Find where the given text appears and provide that cell's center as (x, y) coordinate. 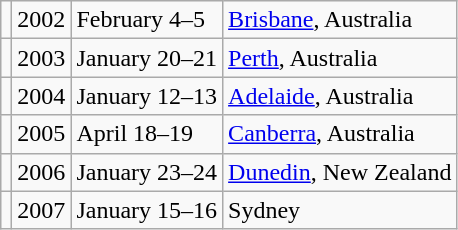
Canberra, Australia (340, 134)
Sydney (340, 210)
Perth, Australia (340, 58)
Adelaide, Australia (340, 96)
January 15–16 (147, 210)
January 20–21 (147, 58)
2007 (42, 210)
April 18–19 (147, 134)
2003 (42, 58)
Brisbane, Australia (340, 20)
Dunedin, New Zealand (340, 172)
February 4–5 (147, 20)
2005 (42, 134)
January 23–24 (147, 172)
2002 (42, 20)
2006 (42, 172)
2004 (42, 96)
January 12–13 (147, 96)
